Return [x, y] of the center of cell containing provided text 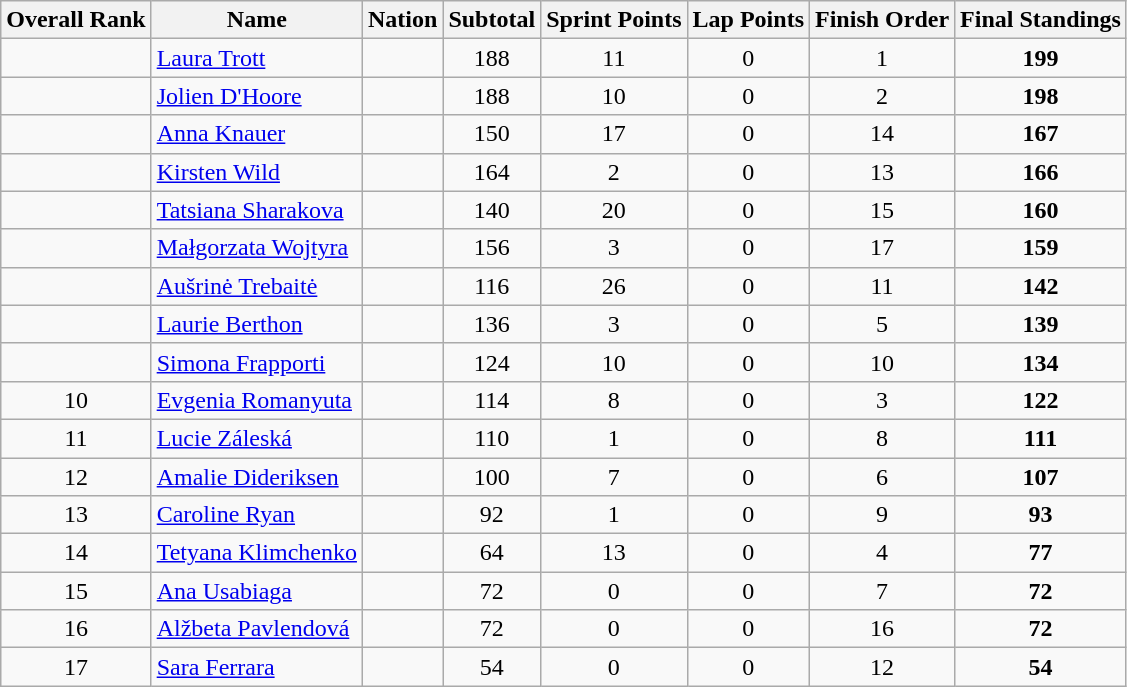
Laura Trott [256, 58]
77 [1041, 553]
Jolien D'Hoore [256, 96]
Caroline Ryan [256, 515]
199 [1041, 58]
159 [1041, 248]
Subtotal [492, 20]
9 [882, 515]
160 [1041, 210]
111 [1041, 438]
Lap Points [748, 20]
156 [492, 248]
Amalie Dideriksen [256, 477]
150 [492, 134]
140 [492, 210]
124 [492, 362]
Anna Knauer [256, 134]
Final Standings [1041, 20]
92 [492, 515]
Evgenia Romanyuta [256, 400]
167 [1041, 134]
26 [614, 286]
93 [1041, 515]
100 [492, 477]
Nation [402, 20]
Sara Ferrara [256, 667]
114 [492, 400]
136 [492, 324]
Laurie Berthon [256, 324]
139 [1041, 324]
122 [1041, 400]
Małgorzata Wojtyra [256, 248]
107 [1041, 477]
Alžbeta Pavlendová [256, 629]
Aušrinė Trebaitė [256, 286]
134 [1041, 362]
Tetyana Klimchenko [256, 553]
Kirsten Wild [256, 172]
Simona Frapporti [256, 362]
64 [492, 553]
20 [614, 210]
116 [492, 286]
164 [492, 172]
110 [492, 438]
6 [882, 477]
5 [882, 324]
Lucie Záleská [256, 438]
198 [1041, 96]
4 [882, 553]
166 [1041, 172]
Overall Rank [76, 20]
Sprint Points [614, 20]
142 [1041, 286]
Name [256, 20]
Ana Usabiaga [256, 591]
Tatsiana Sharakova [256, 210]
Finish Order [882, 20]
